Find where the given text appears and provide that cell's center as (x, y) coordinate. 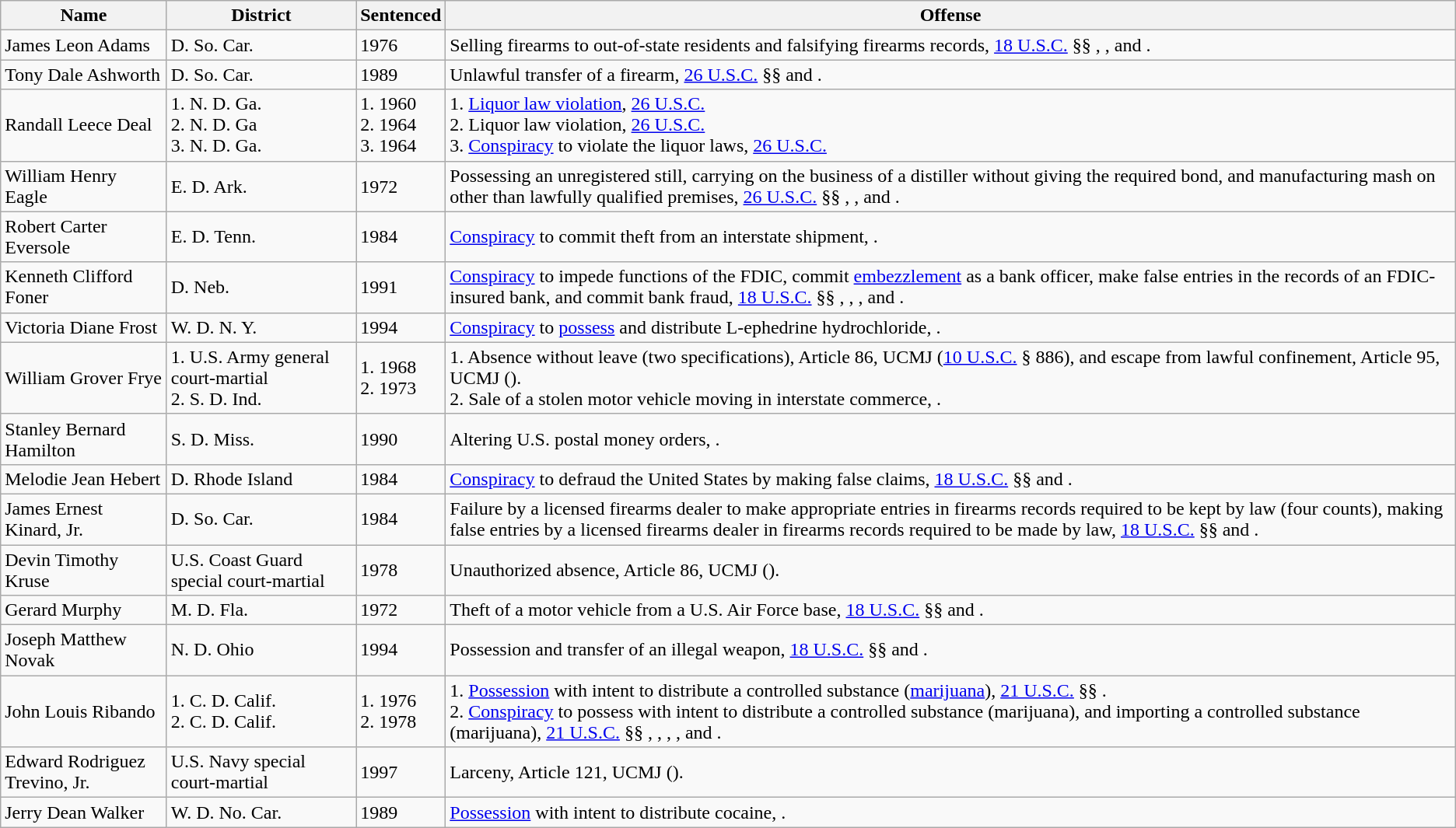
1. 19762. 1978 (401, 711)
Edward Rodriguez Trevino, Jr. (84, 773)
Tony Dale Ashworth (84, 75)
Conspiracy to possess and distribute L-ephedrine hydrochloride, . (950, 327)
1. C. D. Calif.2. C. D. Calif. (261, 711)
William Henry Eagle (84, 187)
W. D. No. Car. (261, 812)
John Louis Ribando (84, 711)
1990 (401, 438)
James Ernest Kinard, Jr. (84, 519)
Kenneth Clifford Foner (84, 288)
1. N. D. Ga.2. N. D. Ga3. N. D. Ga. (261, 125)
W. D. N. Y. (261, 327)
Possession with intent to distribute cocaine, . (950, 812)
U.S. Coast Guard special court-martial (261, 569)
Unlawful transfer of a firearm, 26 U.S.C. §§ and . (950, 75)
Gerard Murphy (84, 610)
Devin Timothy Kruse (84, 569)
1. U.S. Army general court-martial2. S. D. Ind. (261, 378)
Possession and transfer of an illegal weapon, 18 U.S.C. §§ and . (950, 650)
Melodie Jean Hebert (84, 479)
1. 19682. 1973 (401, 378)
E. D. Ark. (261, 187)
Randall Leece Deal (84, 125)
Joseph Matthew Novak (84, 650)
Larceny, Article 121, UCMJ (). (950, 773)
Jerry Dean Walker (84, 812)
William Grover Frye (84, 378)
Victoria Diane Frost (84, 327)
D. Neb. (261, 288)
Unauthorized absence, Article 86, UCMJ (). (950, 569)
Name (84, 16)
1997 (401, 773)
1978 (401, 569)
Robert Carter Eversole (84, 236)
Conspiracy to defraud the United States by making false claims, 18 U.S.C. §§ and . (950, 479)
Offense (950, 16)
Sentenced (401, 16)
1991 (401, 288)
S. D. Miss. (261, 438)
James Leon Adams (84, 45)
N. D. Ohio (261, 650)
Conspiracy to commit theft from an interstate shipment, . (950, 236)
District (261, 16)
Stanley Bernard Hamilton (84, 438)
1976 (401, 45)
E. D. Tenn. (261, 236)
1. 19602. 19643. 1964 (401, 125)
1. Liquor law violation, 26 U.S.C.2. Liquor law violation, 26 U.S.C.3. Conspiracy to violate the liquor laws, 26 U.S.C. (950, 125)
D. Rhode Island (261, 479)
Theft of a motor vehicle from a U.S. Air Force base, 18 U.S.C. §§ and . (950, 610)
Selling firearms to out-of-state residents and falsifying firearms records, 18 U.S.C. §§ , , and . (950, 45)
M. D. Fla. (261, 610)
Altering U.S. postal money orders, . (950, 438)
U.S. Navy special court-martial (261, 773)
